From the cell containing the given text, extract its center point as [x, y] coordinate. 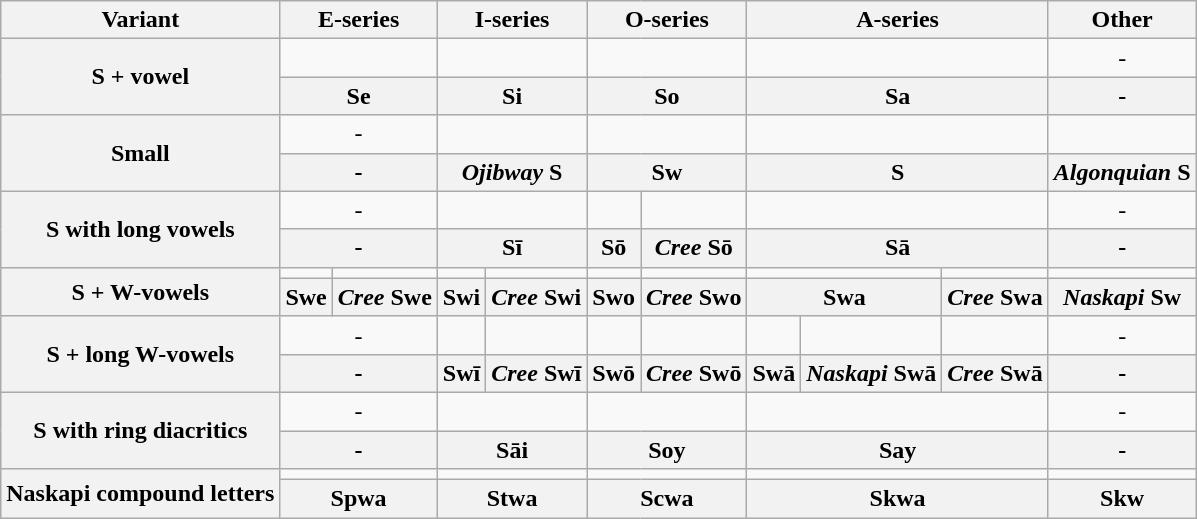
S + vowel [140, 77]
Scwa [667, 499]
Soy [667, 449]
S + long W-vowels [140, 354]
Se [358, 96]
Sw [667, 172]
Cree Swe [384, 297]
Sāi [512, 449]
Swī [461, 373]
Swa [844, 297]
Cree Swō [694, 373]
Sā [898, 248]
A-series [898, 20]
Si [512, 96]
Variant [140, 20]
Swe [306, 297]
O-series [667, 20]
Sī [512, 248]
Cree Swī [536, 373]
Cree Sō [694, 248]
Spwa [358, 499]
S + W-vowels [140, 292]
Skw [1122, 499]
Small [140, 153]
Swā [774, 373]
I-series [512, 20]
Sa [898, 96]
S [898, 172]
Sō [614, 248]
Cree Swo [694, 297]
Algonquian S [1122, 172]
Cree Swi [536, 297]
Cree Swā [995, 373]
Swo [614, 297]
Swō [614, 373]
Say [898, 449]
Swi [461, 297]
S with long vowels [140, 229]
Ojibway S [512, 172]
Naskapi Sw [1122, 297]
S with ring diacritics [140, 430]
So [667, 96]
Stwa [512, 499]
Naskapi compound letters [140, 494]
E-series [358, 20]
Cree Swa [995, 297]
Other [1122, 20]
Skwa [898, 499]
Naskapi Swā [872, 373]
